Find where the given text appears and provide that cell's center as [X, Y] coordinate. 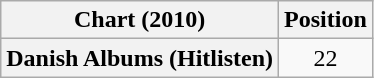
Position [326, 20]
Danish Albums (Hitlisten) [140, 58]
Chart (2010) [140, 20]
22 [326, 58]
